Scan for the cell matching the given text and deliver its (x, y) coordinate at center. 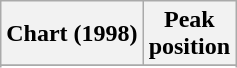
Chart (1998) (72, 34)
Peakposition (189, 34)
